Provide the [x, y] coordinate of the cell's center where the given text is located.  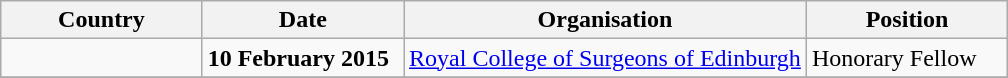
Honorary Fellow [906, 58]
10 February 2015 [302, 58]
Position [906, 20]
Royal College of Surgeons of Edinburgh [606, 58]
Organisation [606, 20]
Date [302, 20]
Country [102, 20]
